Locate the cell with the specified text and output its (x, y) center coordinate. 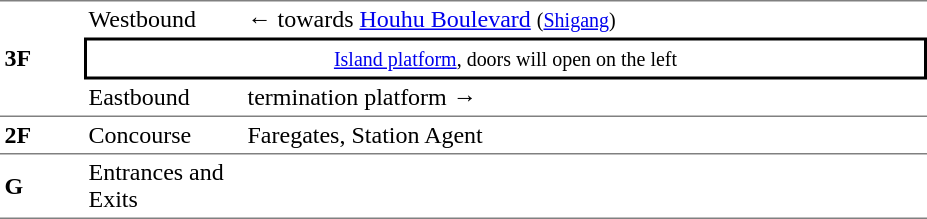
Faregates, Station Agent (585, 136)
Island platform, doors will open on the left (506, 59)
← towards Houhu Boulevard (Shigang) (585, 19)
2F (42, 136)
3F (42, 58)
G (42, 186)
Entrances and Exits (164, 186)
Eastbound (164, 99)
termination platform → (585, 99)
Westbound (164, 19)
Concourse (164, 136)
